Return the (x, y) coordinate for the center point of the cell that contains the specified text.  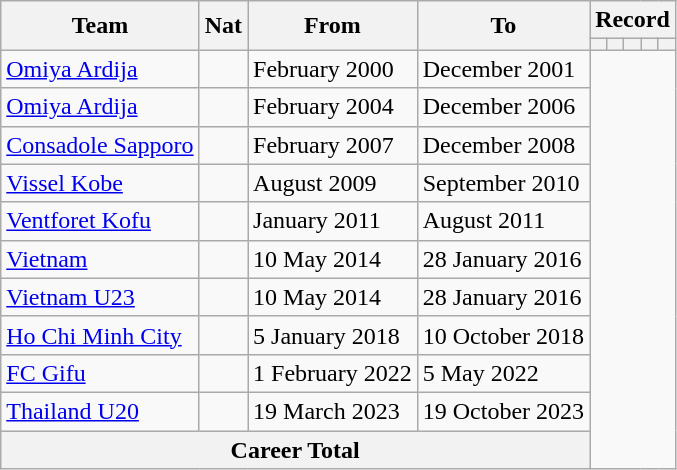
FC Gifu (100, 373)
Thailand U20 (100, 411)
December 2001 (503, 69)
5 January 2018 (333, 335)
Ho Chi Minh City (100, 335)
December 2006 (503, 107)
Vietnam U23 (100, 297)
Vietnam (100, 259)
Nat (223, 26)
Career Total (296, 449)
1 February 2022 (333, 373)
February 2004 (333, 107)
December 2008 (503, 145)
August 2011 (503, 221)
September 2010 (503, 183)
19 October 2023 (503, 411)
February 2000 (333, 69)
Ventforet Kofu (100, 221)
January 2011 (333, 221)
10 October 2018 (503, 335)
Record (633, 20)
To (503, 26)
Vissel Kobe (100, 183)
August 2009 (333, 183)
Team (100, 26)
19 March 2023 (333, 411)
5 May 2022 (503, 373)
February 2007 (333, 145)
Consadole Sapporo (100, 145)
From (333, 26)
